Return (x, y) of the center of cell containing provided text 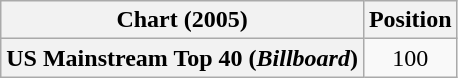
US Mainstream Top 40 (Billboard) (182, 58)
Position (410, 20)
Chart (2005) (182, 20)
100 (410, 58)
